For the text-containing cell, return its midpoint in [X, Y] coordinate format. 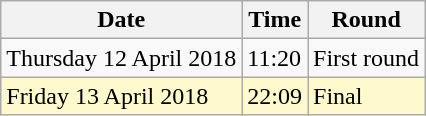
Round [366, 20]
First round [366, 58]
11:20 [275, 58]
Date [122, 20]
Thursday 12 April 2018 [122, 58]
Time [275, 20]
Final [366, 96]
Friday 13 April 2018 [122, 96]
22:09 [275, 96]
